Pinpoint the cell where the given text exists, returning its (X, Y) midpoint coordinate. 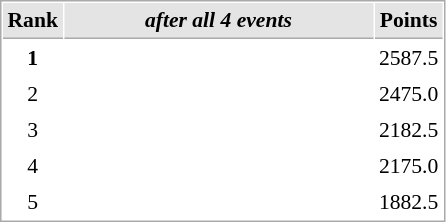
2175.0 (408, 165)
2 (32, 93)
2475.0 (408, 93)
after all 4 events (218, 21)
5 (32, 201)
2182.5 (408, 129)
Points (408, 21)
Rank (32, 21)
1882.5 (408, 201)
1 (32, 57)
4 (32, 165)
3 (32, 129)
2587.5 (408, 57)
